Find where the given text appears and provide that cell's center as [x, y] coordinate. 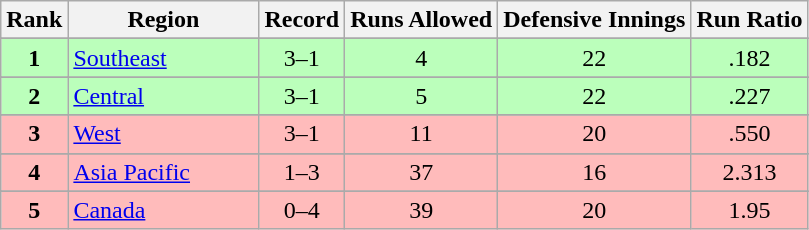
Asia Pacific [164, 172]
37 [422, 172]
3 [34, 134]
West [164, 134]
Southeast [164, 58]
16 [594, 172]
1–3 [302, 172]
Region [164, 20]
2.313 [750, 172]
1.95 [750, 210]
.550 [750, 134]
Runs Allowed [422, 20]
Run Ratio [750, 20]
.182 [750, 58]
39 [422, 210]
Canada [164, 210]
1 [34, 58]
0–4 [302, 210]
Rank [34, 20]
2 [34, 96]
11 [422, 134]
Central [164, 96]
Record [302, 20]
.227 [750, 96]
Defensive Innings [594, 20]
